Detect which cell encompasses the target text, then output its [X, Y] center coordinate. 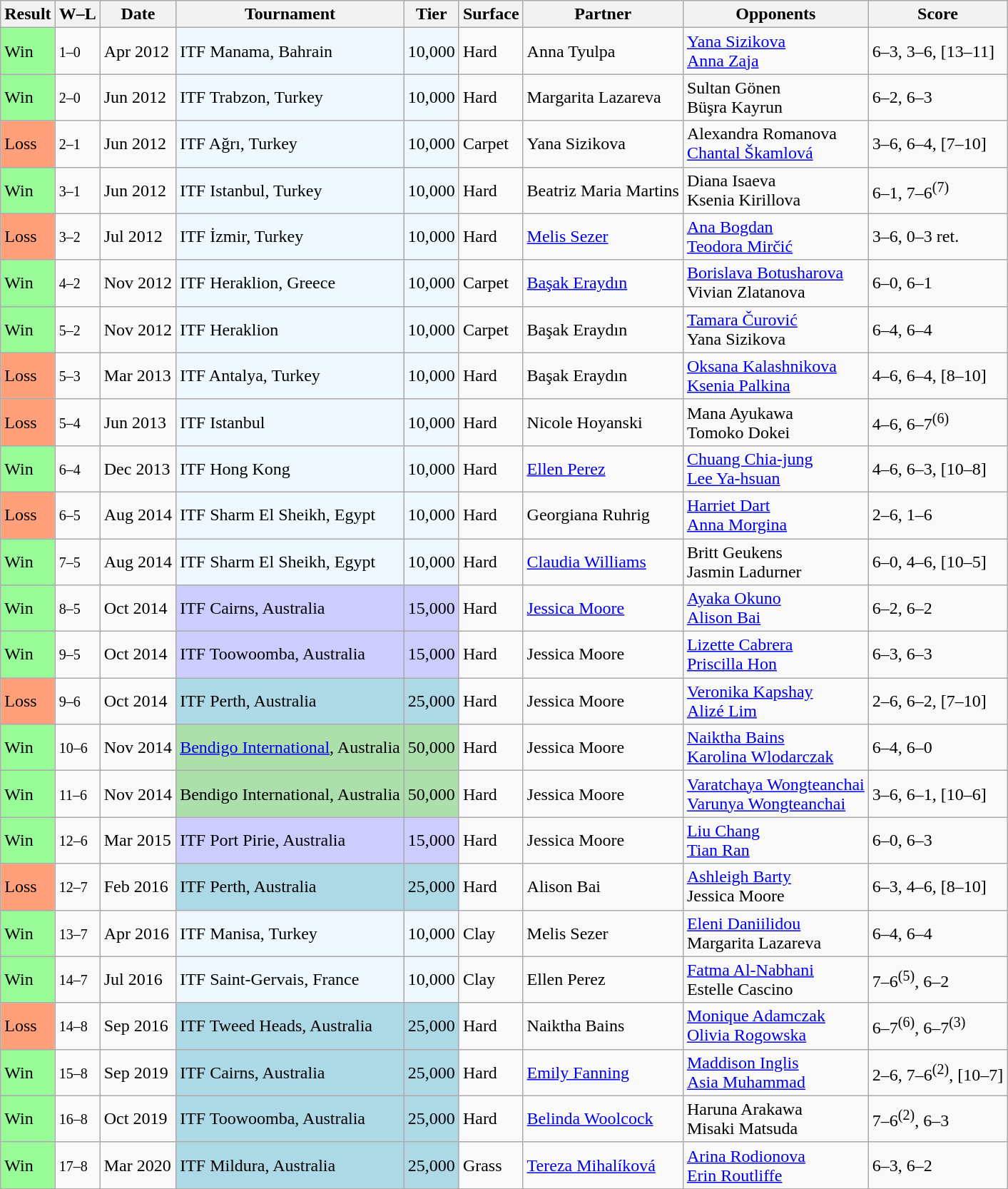
6–0, 4–6, [10–5] [937, 561]
5–2 [77, 330]
ITF Saint-Gervais, France [290, 979]
Anna Tyulpa [603, 51]
W–L [77, 14]
Chuang Chia-jung Lee Ya-hsuan [775, 468]
Tamara Čurović Yana Sizikova [775, 330]
Score [937, 14]
3–2 [77, 237]
Surface [491, 14]
ITF Heraklion [290, 330]
6–5 [77, 515]
Result [28, 14]
Diana Isaeva Ksenia Kirillova [775, 190]
14–8 [77, 1026]
5–3 [77, 375]
ITF Ağrı, Turkey [290, 144]
Apr 2016 [138, 934]
Jun 2013 [138, 423]
ITF Istanbul [290, 423]
6–7(6), 6–7(3) [937, 1026]
6–3, 3–6, [13–11] [937, 51]
1–0 [77, 51]
ITF Antalya, Turkey [290, 375]
3–6, 6–1, [10–6] [937, 794]
12–7 [77, 886]
4–6, 6–4, [8–10] [937, 375]
2–6, 7–6(2), [10–7] [937, 1072]
4–6, 6–3, [10–8] [937, 468]
Jul 2016 [138, 979]
Liu Chang Tian Ran [775, 841]
Partner [603, 14]
5–4 [77, 423]
8–5 [77, 608]
Harriet Dart Anna Morgina [775, 515]
Tournament [290, 14]
Haruna Arakawa Misaki Matsuda [775, 1119]
3–1 [77, 190]
14–7 [77, 979]
2–6, 6–2, [7–10] [937, 701]
Alison Bai [603, 886]
Mar 2020 [138, 1165]
ITF Manisa, Turkey [290, 934]
6–0, 6–3 [937, 841]
Varatchaya Wongteanchai Varunya Wongteanchai [775, 794]
Mar 2013 [138, 375]
Beatriz Maria Martins [603, 190]
6–2, 6–2 [937, 608]
Arina Rodionova Erin Routliffe [775, 1165]
Dec 2013 [138, 468]
Maddison Inglis Asia Muhammad [775, 1072]
Lizette Cabrera Priscilla Hon [775, 655]
6–1, 7–6(7) [937, 190]
3–6, 0–3 ret. [937, 237]
12–6 [77, 841]
Tereza Mihalíková [603, 1165]
Feb 2016 [138, 886]
Georgiana Ruhrig [603, 515]
Nicole Hoyanski [603, 423]
7–6(2), 6–3 [937, 1119]
15–8 [77, 1072]
16–8 [77, 1119]
Oct 2019 [138, 1119]
2–1 [77, 144]
7–6(5), 6–2 [937, 979]
2–0 [77, 97]
6–0, 6–1 [937, 283]
4–2 [77, 283]
ITF Istanbul, Turkey [290, 190]
Britt Geukens Jasmin Ladurner [775, 561]
Sultan Gönen Büşra Kayrun [775, 97]
11–6 [77, 794]
Naiktha Bains [603, 1026]
2–6, 1–6 [937, 515]
ITF Trabzon, Turkey [290, 97]
6–3, 4–6, [8–10] [937, 886]
Ana Bogdan Teodora Mirčić [775, 237]
10–6 [77, 748]
Alexandra Romanova Chantal Škamlová [775, 144]
6–2, 6–3 [937, 97]
Borislava Botusharova Vivian Zlatanova [775, 283]
Oksana Kalashnikova Ksenia Palkina [775, 375]
17–8 [77, 1165]
7–5 [77, 561]
Margarita Lazareva [603, 97]
6–4 [77, 468]
Naiktha Bains Karolina Wlodarczak [775, 748]
6–3, 6–3 [937, 655]
9–5 [77, 655]
Monique Adamczak Olivia Rogowska [775, 1026]
4–6, 6–7(6) [937, 423]
6–4, 6–0 [937, 748]
Tier [431, 14]
6–3, 6–2 [937, 1165]
13–7 [77, 934]
Jul 2012 [138, 237]
ITF Hong Kong [290, 468]
Claudia Williams [603, 561]
3–6, 6–4, [7–10] [937, 144]
Mar 2015 [138, 841]
ITF İzmir, Turkey [290, 237]
Yana Sizikova Anna Zaja [775, 51]
ITF Heraklion, Greece [290, 283]
ITF Manama, Bahrain [290, 51]
Fatma Al-Nabhani Estelle Cascino [775, 979]
Apr 2012 [138, 51]
Sep 2016 [138, 1026]
Opponents [775, 14]
Emily Fanning [603, 1072]
Belinda Woolcock [603, 1119]
Date [138, 14]
Grass [491, 1165]
Eleni Daniilidou Margarita Lazareva [775, 934]
Ashleigh Barty Jessica Moore [775, 886]
ITF Port Pirie, Australia [290, 841]
Yana Sizikova [603, 144]
Mana Ayukawa Tomoko Dokei [775, 423]
Veronika Kapshay Alizé Lim [775, 701]
Sep 2019 [138, 1072]
ITF Tweed Heads, Australia [290, 1026]
ITF Mildura, Australia [290, 1165]
Ayaka Okuno Alison Bai [775, 608]
9–6 [77, 701]
